Determine the (X, Y) coordinate at the center of the cell enclosing the given text.  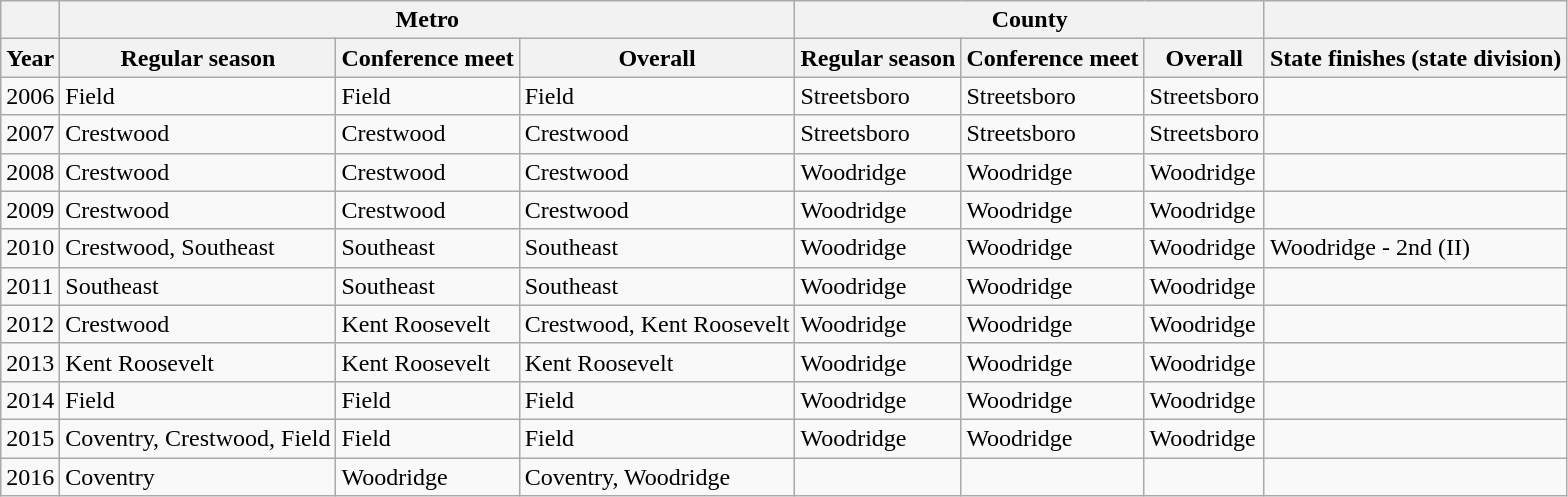
Year (30, 58)
2016 (30, 477)
Coventry, Crestwood, Field (198, 438)
2014 (30, 400)
Crestwood, Kent Roosevelt (657, 324)
2011 (30, 286)
County (1030, 20)
Crestwood, Southeast (198, 248)
Coventry, Woodridge (657, 477)
2007 (30, 134)
2015 (30, 438)
Woodridge - 2nd (II) (1415, 248)
2013 (30, 362)
2009 (30, 210)
2006 (30, 96)
Coventry (198, 477)
2008 (30, 172)
2012 (30, 324)
State finishes (state division) (1415, 58)
2010 (30, 248)
Metro (428, 20)
